Output the [x, y] coordinate of the center of the cell containing the given text.  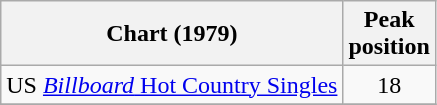
Chart (1979) [172, 34]
18 [389, 85]
US Billboard Hot Country Singles [172, 85]
Peakposition [389, 34]
